Extract the (X, Y) coordinate from the center of the cell holding the provided text.  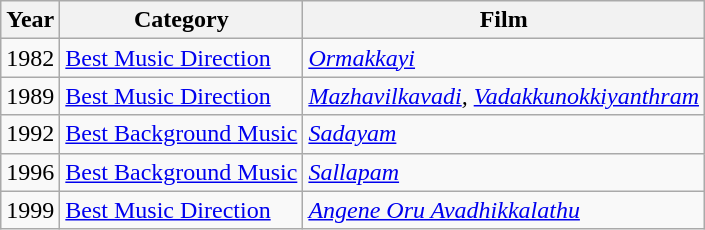
Sadayam (504, 134)
Sallapam (504, 172)
Ormakkayi (504, 58)
Angene Oru Avadhikkalathu (504, 210)
Mazhavilkavadi, Vadakkunokkiyanthram (504, 96)
1996 (30, 172)
1999 (30, 210)
Year (30, 20)
Category (182, 20)
1982 (30, 58)
1989 (30, 96)
1992 (30, 134)
Film (504, 20)
